Identify which cell holds the provided text, then report its (X, Y) central coordinate. 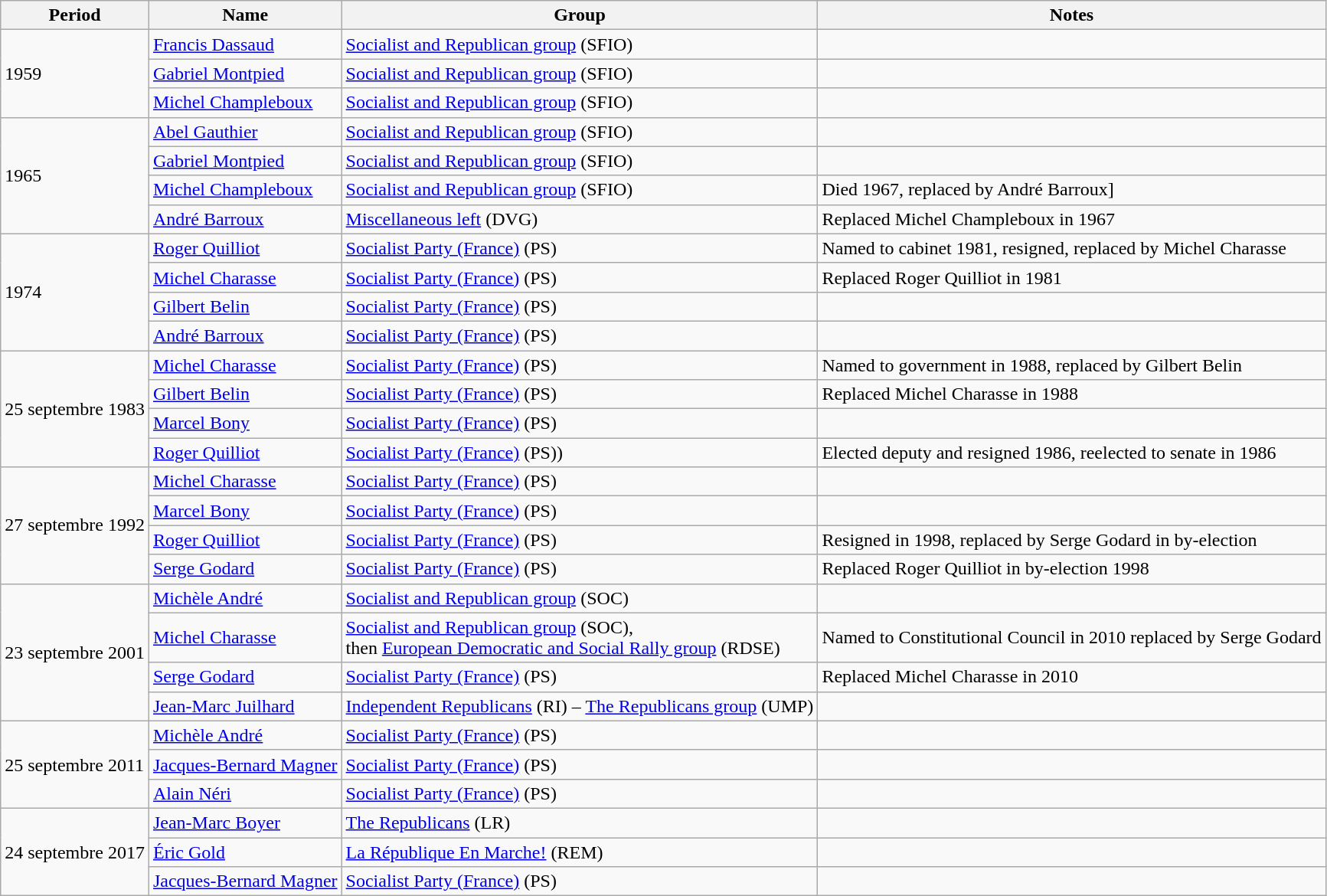
24 septembre 2017 (75, 852)
Period (75, 15)
Abel Gauthier (245, 132)
Socialist and Republican group (SOC) (580, 598)
Name (245, 15)
Named to cabinet 1981, resigned, replaced by Michel Charasse (1072, 248)
Replaced Michel Charasse in 2010 (1072, 677)
Replaced Roger Quilliot in 1981 (1072, 277)
Replaced Michel Champleboux in 1967 (1072, 219)
Named to Constitutional Council in 2010 replaced by Serge Godard (1072, 637)
25 septembre 1983 (75, 409)
Jean-Marc Boyer (245, 822)
Jean-Marc Juilhard (245, 706)
Replaced Roger Quilliot in by-election 1998 (1072, 569)
1959 (75, 74)
Named to government in 1988, replaced by Gilbert Belin (1072, 365)
Miscellaneous left (DVG) (580, 219)
Elected deputy and resigned 1986, reelected to senate in 1986 (1072, 453)
1974 (75, 292)
Independent Republicans (RI) – The Republicans group (UMP) (580, 706)
Francis Dassaud (245, 44)
Alain Néri (245, 793)
Notes (1072, 15)
Socialist Party (France) (PS)) (580, 453)
23 septembre 2001 (75, 652)
25 septembre 2011 (75, 764)
La République En Marche! (REM) (580, 852)
Replaced Michel Charasse in 1988 (1072, 394)
Socialist and Republican group (SOC), then European Democratic and Social Rally group (RDSE) (580, 637)
27 septembre 1992 (75, 525)
1965 (75, 175)
Died 1967, replaced by André Barroux] (1072, 190)
Éric Gold (245, 852)
Group (580, 15)
Resigned in 1998, replaced by Serge Godard in by-election (1072, 540)
The Republicans (LR) (580, 822)
